Locate the cell with the specified text and output its [X, Y] center coordinate. 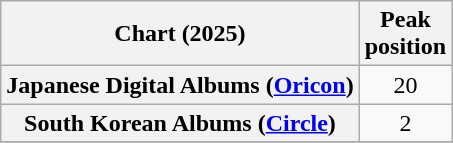
Peakposition [405, 34]
20 [405, 85]
Chart (2025) [180, 34]
2 [405, 123]
South Korean Albums (Circle) [180, 123]
Japanese Digital Albums (Oricon) [180, 85]
